Find where the given text appears and provide that cell's center as (x, y) coordinate. 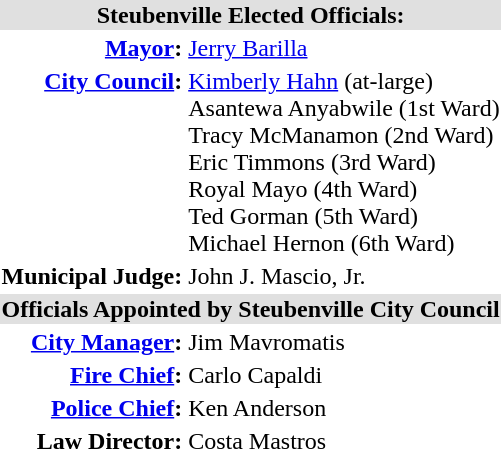
Mayor: (92, 48)
City Manager: (92, 342)
Police Chief: (92, 408)
Steubenville Elected Officials: (250, 15)
Municipal Judge: (92, 276)
City Council: (92, 162)
Fire Chief: (92, 375)
Officials Appointed by Steubenville City Council (250, 309)
